Extract the (X, Y) coordinate from the center of the cell holding the provided text.  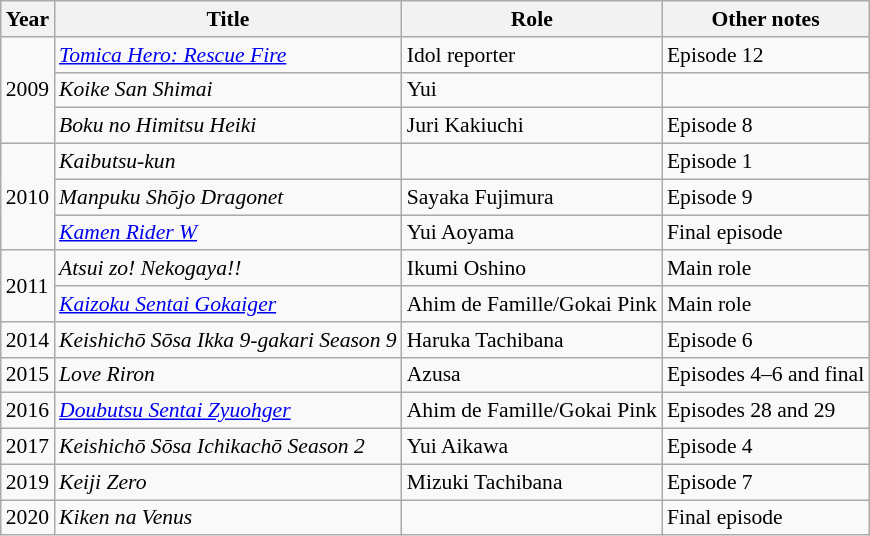
Episode 9 (766, 197)
Ikumi Oshino (532, 269)
Episode 1 (766, 162)
Love Riron (228, 375)
Role (532, 19)
2010 (28, 198)
Yui Aikawa (532, 447)
2020 (28, 518)
Manpuku Shōjo Dragonet (228, 197)
Kamen Rider W (228, 233)
Mizuki Tachibana (532, 482)
Episode 8 (766, 126)
Keishichō Sōsa Ichikachō Season 2 (228, 447)
2011 (28, 286)
Haruka Tachibana (532, 340)
2019 (28, 482)
Kaibutsu-kun (228, 162)
Episode 6 (766, 340)
Episodes 4–6 and final (766, 375)
2015 (28, 375)
2016 (28, 411)
Kiken na Venus (228, 518)
Koike San Shimai (228, 90)
Boku no Himitsu Heiki (228, 126)
Sayaka Fujimura (532, 197)
Episode 4 (766, 447)
Episode 7 (766, 482)
Yui (532, 90)
2014 (28, 340)
Kaizoku Sentai Gokaiger (228, 304)
2009 (28, 90)
Keiji Zero (228, 482)
Episodes 28 and 29 (766, 411)
Yui Aoyama (532, 233)
Keishichō Sōsa Ikka 9-gakari Season 9 (228, 340)
Other notes (766, 19)
Azusa (532, 375)
Doubutsu Sentai Zyuohger (228, 411)
Title (228, 19)
Idol reporter (532, 55)
Year (28, 19)
2017 (28, 447)
Atsui zo! Nekogaya!! (228, 269)
Juri Kakiuchi (532, 126)
Episode 12 (766, 55)
Tomica Hero: Rescue Fire (228, 55)
